For the text-containing cell, return its midpoint in [X, Y] coordinate format. 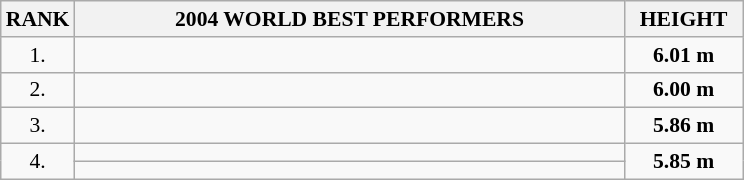
4. [38, 162]
6.01 m [684, 55]
5.86 m [684, 126]
3. [38, 126]
2004 WORLD BEST PERFORMERS [349, 19]
1. [38, 55]
RANK [38, 19]
2. [38, 90]
6.00 m [684, 90]
5.85 m [684, 162]
HEIGHT [684, 19]
